Return the (X, Y) coordinate for the center point of the cell that contains the specified text.  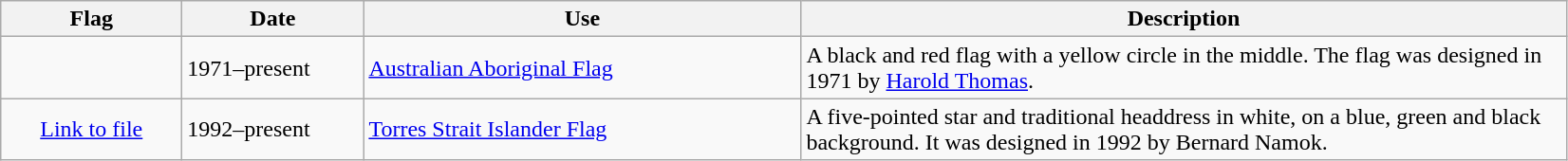
A five-pointed star and traditional headdress in white, on a blue, green and black background. It was designed in 1992 by Bernard Namok. (1184, 129)
Link to file (91, 129)
1992–present (273, 129)
Flag (91, 19)
Date (273, 19)
A black and red flag with a yellow circle in the middle. The flag was designed in 1971 by Harold Thomas. (1184, 68)
Description (1184, 19)
1971–present (273, 68)
Torres Strait Islander Flag (583, 129)
Use (583, 19)
Australian Aboriginal Flag (583, 68)
